Determine the [x, y] coordinate at the center of the cell enclosing the given text.  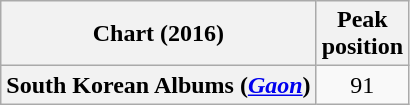
91 [362, 85]
Peakposition [362, 34]
Chart (2016) [158, 34]
South Korean Albums (Gaon) [158, 85]
